From the cell containing the given text, extract its center point as (x, y) coordinate. 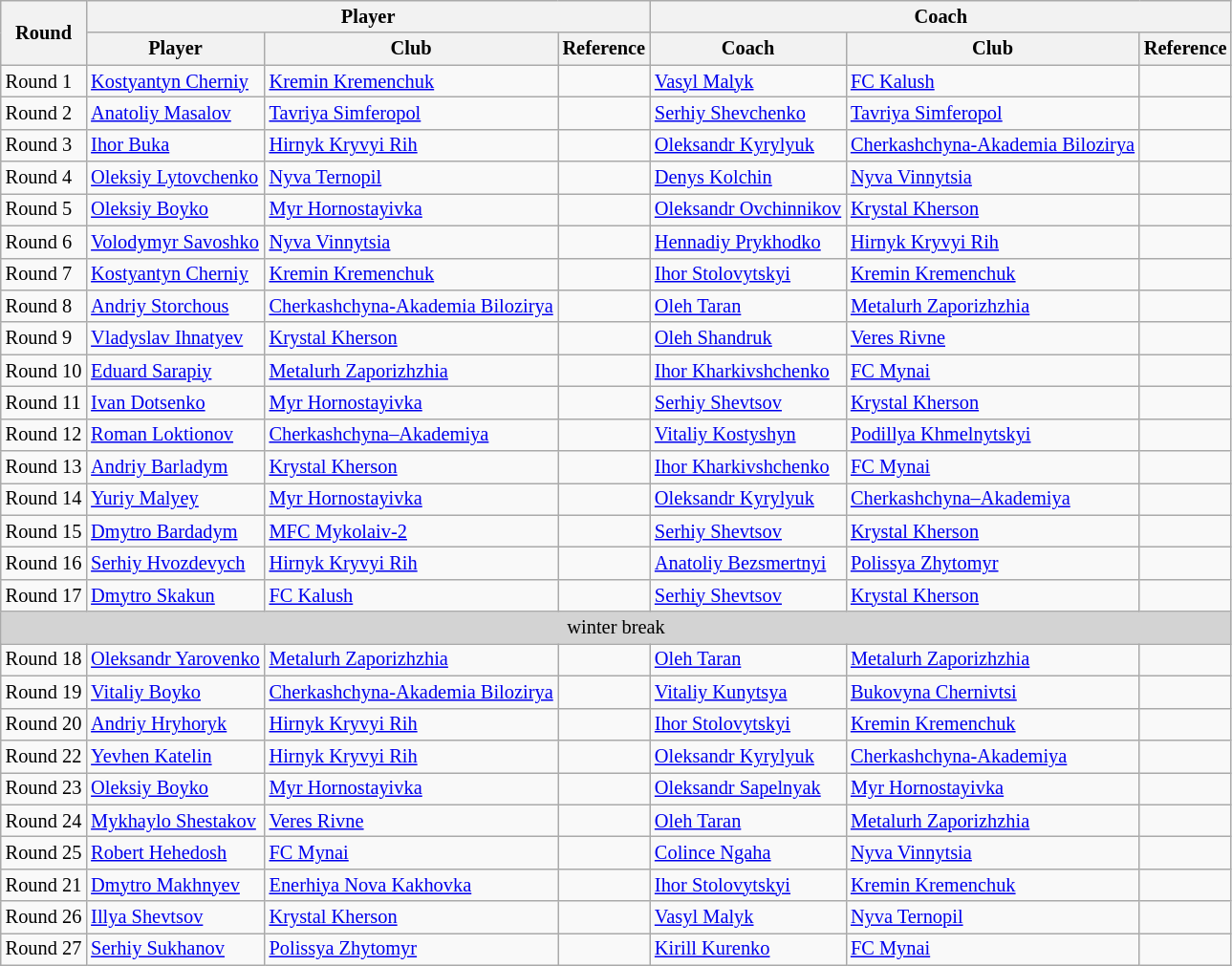
Oleksandr Ovchinnikov (747, 209)
Round 22 (44, 756)
Dmytro Bardadym (175, 531)
Round 21 (44, 885)
Yuriy Malyey (175, 499)
Illya Shevtsov (175, 917)
Denys Kolchin (747, 178)
Oleksandr Yarovenko (175, 659)
Round 23 (44, 788)
winter break (616, 628)
Serhiy Shevchenko (747, 113)
Eduard Sarapiy (175, 371)
Vitaliy Kunytsya (747, 692)
Round 18 (44, 659)
Bukovyna Chernivtsi (992, 692)
Oleh Shandruk (747, 338)
Serhiy Hvozdevych (175, 563)
Round 27 (44, 949)
Round 11 (44, 402)
Cherkashchyna-Akademiya (992, 756)
Round 4 (44, 178)
Dmytro Makhnyev (175, 885)
Oleksiy Lytovchenko (175, 178)
Robert Hehedosh (175, 852)
Andriy Barladym (175, 467)
Round 6 (44, 242)
Round 19 (44, 692)
Round 5 (44, 209)
Round 3 (44, 145)
Colince Ngaha (747, 852)
Round 20 (44, 724)
Ivan Dotsenko (175, 402)
Round 8 (44, 306)
Vitaliy Boyko (175, 692)
Round 2 (44, 113)
Round 9 (44, 338)
Andriy Hryhoryk (175, 724)
Dmytro Skakun (175, 595)
Round 10 (44, 371)
Roman Loktionov (175, 435)
Round 1 (44, 81)
Anatoliy Masalov (175, 113)
Round (44, 32)
Kirill Kurenko (747, 949)
Round 12 (44, 435)
Round 15 (44, 531)
Vitaliy Kostyshyn (747, 435)
Anatoliy Bezsmertnyi (747, 563)
Round 13 (44, 467)
Volodymyr Savoshko (175, 242)
Round 24 (44, 821)
Mykhaylo Shestakov (175, 821)
Andriy Storchous (175, 306)
Oleksandr Sapelnyak (747, 788)
Round 14 (44, 499)
Yevhen Katelin (175, 756)
Round 26 (44, 917)
Ihor Buka (175, 145)
Enerhiya Nova Kakhovka (411, 885)
Round 17 (44, 595)
Hennadiy Prykhodko (747, 242)
MFC Mykolaiv-2 (411, 531)
Podillya Khmelnytskyi (992, 435)
Vladyslav Ihnatyev (175, 338)
Round 7 (44, 274)
Serhiy Sukhanov (175, 949)
Round 25 (44, 852)
Round 16 (44, 563)
